Provide the (X, Y) coordinate of the cell's center where the given text is located.  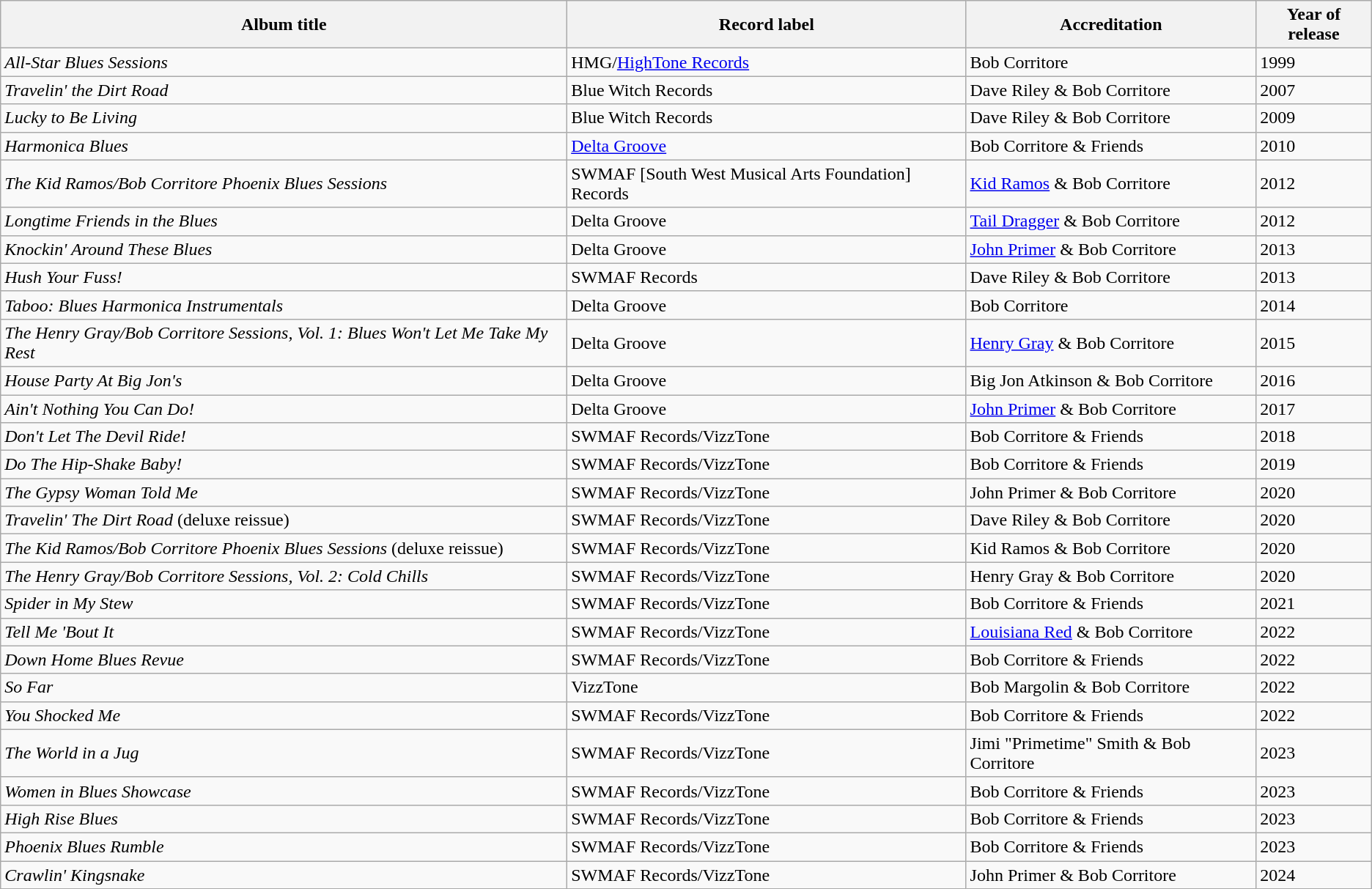
Travelin' the Dirt Road (284, 90)
Don't Let The Devil Ride! (284, 437)
Accreditation (1111, 25)
Bob Margolin & Bob Corritore (1111, 687)
2007 (1314, 90)
Ain't Nothing You Can Do! (284, 408)
Year of release (1314, 25)
2018 (1314, 437)
SWMAF Records (767, 277)
High Rise Blues (284, 819)
Crawlin' Kingsnake (284, 874)
Taboo: Blues Harmonica Instrumentals (284, 305)
2009 (1314, 118)
Hush Your Fuss! (284, 277)
The Kid Ramos/Bob Corritore Phoenix Blues Sessions (deluxe reissue) (284, 548)
The Gypsy Woman Told Me (284, 493)
2016 (1314, 380)
The Henry Gray/Bob Corritore Sessions, Vol. 2: Cold Chills (284, 576)
Tell Me 'Bout It (284, 632)
2015 (1314, 343)
Jimi "Primetime" Smith & Bob Corritore (1111, 753)
2014 (1314, 305)
Harmonica Blues (284, 146)
Louisiana Red & Bob Corritore (1111, 632)
2017 (1314, 408)
Knockin' Around These Blues (284, 249)
The World in a Jug (284, 753)
Album title (284, 25)
Women in Blues Showcase (284, 791)
SWMAF [South West Musical Arts Foundation] Records (767, 183)
House Party At Big Jon's (284, 380)
Phoenix Blues Rumble (284, 846)
Travelin' The Dirt Road (deluxe reissue) (284, 520)
Down Home Blues Revue (284, 660)
Record label (767, 25)
Lucky to Be Living (284, 118)
Longtime Friends in the Blues (284, 221)
HMG/HighTone Records (767, 62)
Do The Hip-Shake Baby! (284, 465)
Tail Dragger & Bob Corritore (1111, 221)
The Henry Gray/Bob Corritore Sessions, Vol. 1: Blues Won't Let Me Take My Rest (284, 343)
1999 (1314, 62)
2019 (1314, 465)
2010 (1314, 146)
VizzTone (767, 687)
The Kid Ramos/Bob Corritore Phoenix Blues Sessions (284, 183)
Spider in My Stew (284, 604)
2024 (1314, 874)
Big Jon Atkinson & Bob Corritore (1111, 380)
You Shocked Me (284, 715)
All-Star Blues Sessions (284, 62)
2021 (1314, 604)
So Far (284, 687)
